For the text-containing cell, return its midpoint in (x, y) coordinate format. 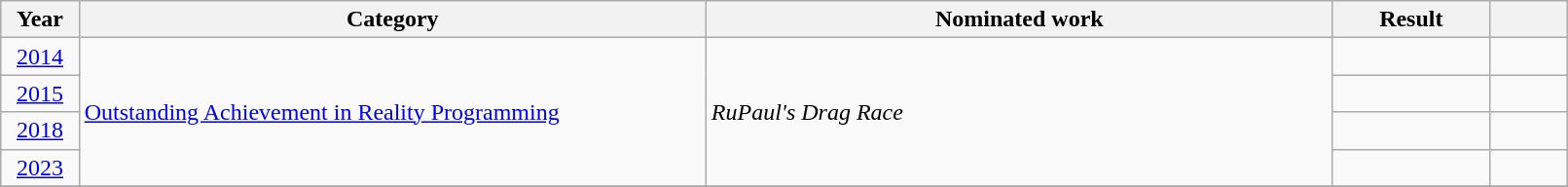
Year (40, 19)
Outstanding Achievement in Reality Programming (392, 112)
Nominated work (1019, 19)
2014 (40, 56)
RuPaul's Drag Race (1019, 112)
2015 (40, 93)
2018 (40, 131)
Category (392, 19)
Result (1411, 19)
2023 (40, 168)
